Identify which cell holds the provided text, then report its (X, Y) central coordinate. 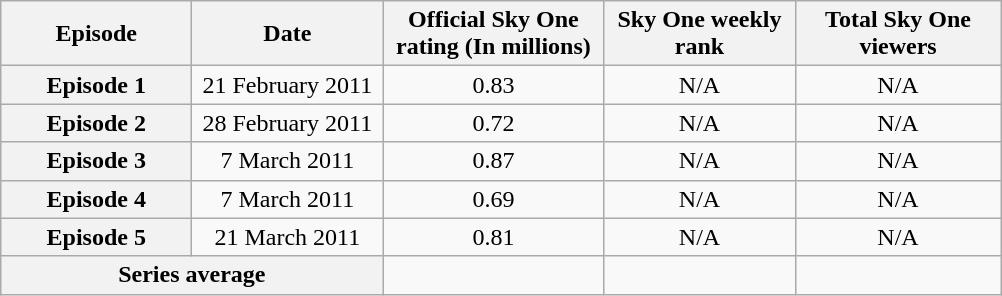
Official Sky One rating (In millions) (494, 34)
Episode 1 (96, 85)
Episode (96, 34)
0.72 (494, 123)
21 February 2011 (288, 85)
Total Sky One viewers (898, 34)
0.87 (494, 161)
Episode 3 (96, 161)
28 February 2011 (288, 123)
0.69 (494, 199)
Episode 2 (96, 123)
Episode 5 (96, 237)
Date (288, 34)
Episode 4 (96, 199)
0.83 (494, 85)
Sky One weekly rank (700, 34)
21 March 2011 (288, 237)
0.81 (494, 237)
Series average (192, 275)
